For the text-containing cell, return its midpoint in [x, y] coordinate format. 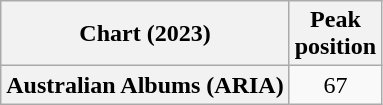
67 [335, 85]
Chart (2023) [145, 34]
Peakposition [335, 34]
Australian Albums (ARIA) [145, 85]
